Scan for the cell matching the given text and deliver its (X, Y) coordinate at center. 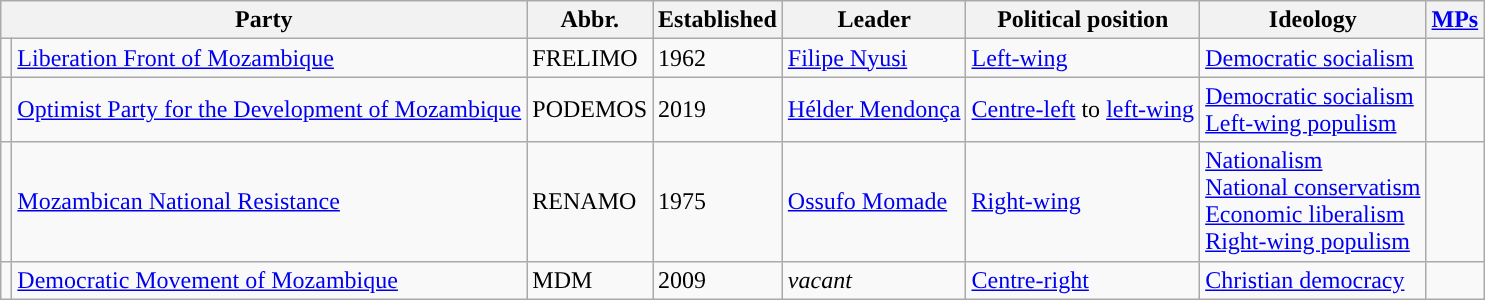
Democratic socialismLeft-wing populism (1313, 110)
Mozambican National Resistance (270, 202)
Right-wing (1083, 202)
1975 (718, 202)
Abbr. (590, 20)
NationalismNational conservatismEconomic liberalismRight-wing populism (1313, 202)
Democratic Movement of Mozambique (270, 280)
vacant (874, 280)
Established (718, 20)
2009 (718, 280)
FRELIMO (590, 58)
MPs (1455, 20)
RENAMO (590, 202)
Optimist Party for the Development of Mozambique (270, 110)
Christian democracy (1313, 280)
Left-wing (1083, 58)
Democratic socialism (1313, 58)
1962 (718, 58)
Centre-right (1083, 280)
Filipe Nyusi (874, 58)
Hélder Mendonça (874, 110)
Ossufo Momade (874, 202)
Leader (874, 20)
Political position (1083, 20)
Centre-left to left-wing (1083, 110)
Ideology (1313, 20)
2019 (718, 110)
PODEMOS (590, 110)
MDM (590, 280)
Party (264, 20)
Liberation Front of Mozambique (270, 58)
